Identify which cell holds the provided text, then report its (x, y) central coordinate. 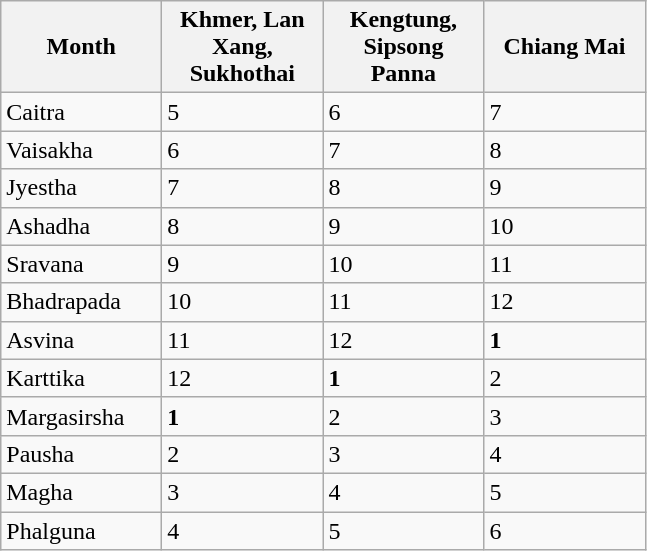
Jyestha (82, 188)
Sravana (82, 264)
Bhadrapada (82, 302)
Kengtung, Sipsong Panna (404, 47)
Margasirsha (82, 416)
Karttika (82, 378)
Vaisakha (82, 150)
Month (82, 47)
Phalguna (82, 531)
Asvina (82, 340)
Caitra (82, 112)
Pausha (82, 454)
Chiang Mai (564, 47)
Ashadha (82, 226)
Khmer, Lan Xang, Sukhothai (242, 47)
Magha (82, 492)
